Capture the cell that displays the provided text and extract its (x, y) central coordinate. 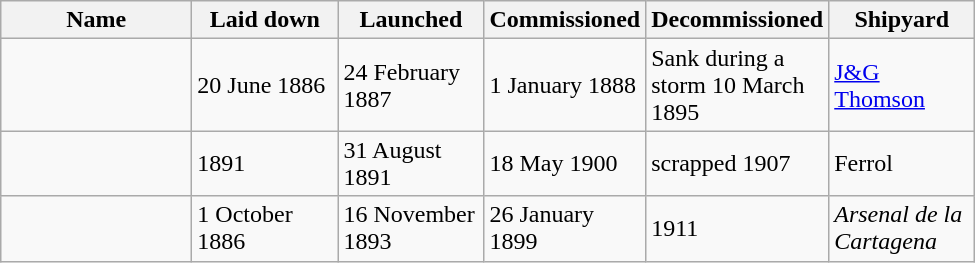
Laid down (265, 20)
scrapped 1907 (738, 164)
20 June 1886 (265, 85)
Sank during a storm 10 March 1895 (738, 85)
1891 (265, 164)
Commissioned (565, 20)
Ferrol (902, 164)
Launched (411, 20)
J&G Thomson (902, 85)
1 January 1888 (565, 85)
1 October 1886 (265, 228)
24 February 1887 (411, 85)
18 May 1900 (565, 164)
16 November 1893 (411, 228)
Arsenal de la Cartagena (902, 228)
31 August 1891 (411, 164)
Decommissioned (738, 20)
26 January 1899 (565, 228)
1911 (738, 228)
Shipyard (902, 20)
Name (96, 20)
